Identify which cell holds the provided text, then report its (x, y) central coordinate. 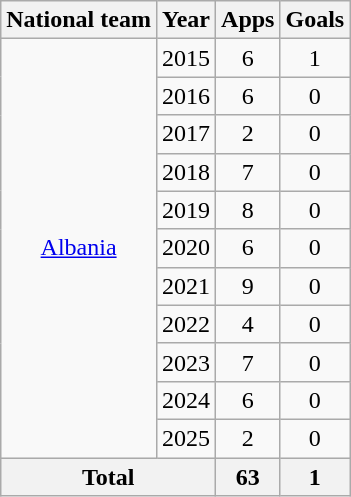
2025 (186, 438)
2024 (186, 400)
2018 (186, 172)
2015 (186, 58)
2016 (186, 96)
Apps (248, 20)
2023 (186, 362)
63 (248, 477)
Total (108, 477)
2021 (186, 286)
2020 (186, 248)
National team (79, 20)
8 (248, 210)
9 (248, 286)
4 (248, 324)
Goals (315, 20)
Albania (79, 248)
2022 (186, 324)
2017 (186, 134)
2019 (186, 210)
Year (186, 20)
